Detect which cell encompasses the target text, then output its (X, Y) center coordinate. 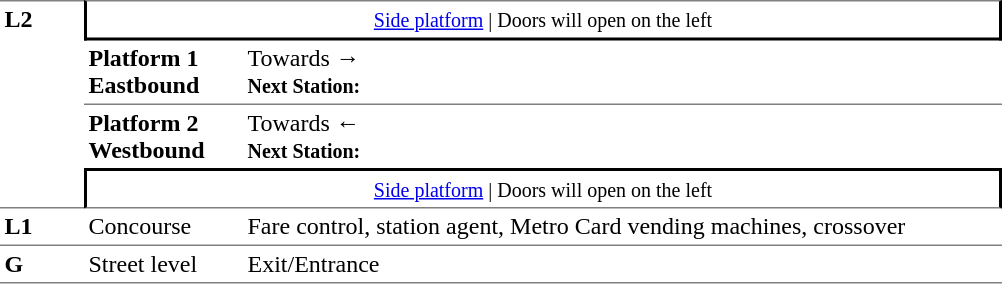
Platform 1Eastbound (164, 72)
Exit/Entrance (622, 264)
Platform 2Westbound (164, 136)
Street level (164, 264)
Concourse (164, 226)
Fare control, station agent, Metro Card vending machines, crossover (622, 226)
L2 (42, 104)
Towards ← Next Station: (622, 136)
Towards → Next Station: (622, 72)
L1 (42, 226)
G (42, 264)
